Return (X, Y) of the center of cell containing provided text 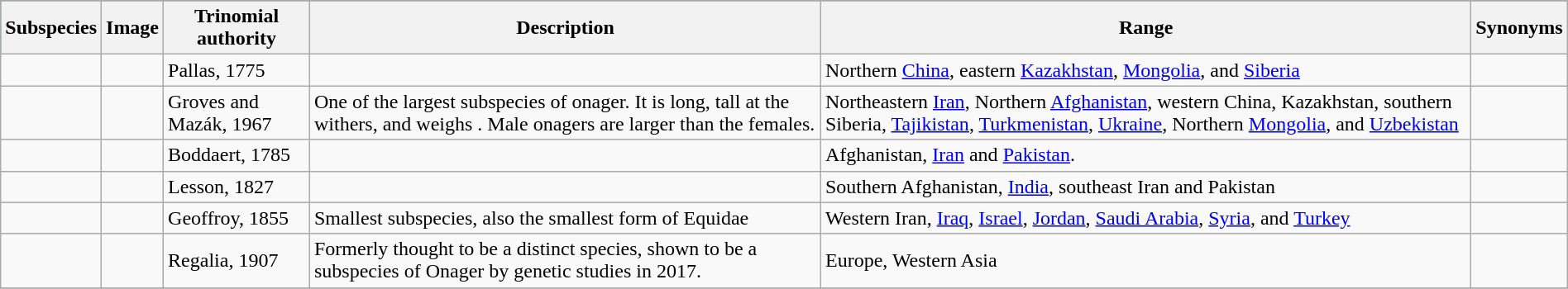
Range (1145, 28)
Southern Afghanistan, India, southeast Iran and Pakistan (1145, 187)
Western Iran, Iraq, Israel, Jordan, Saudi Arabia, Syria, and Turkey (1145, 218)
Europe, Western Asia (1145, 261)
Trinomial authority (237, 28)
One of the largest subspecies of onager. It is long, tall at the withers, and weighs . Male onagers are larger than the females. (565, 112)
Image (132, 28)
Pallas, 1775 (237, 70)
Smallest subspecies, also the smallest form of Equidae (565, 218)
Synonyms (1519, 28)
Groves and Mazák, 1967 (237, 112)
Lesson, 1827 (237, 187)
Description (565, 28)
Geoffroy, 1855 (237, 218)
Subspecies (51, 28)
Formerly thought to be a distinct species, shown to be a subspecies of Onager by genetic studies in 2017. (565, 261)
Boddaert, 1785 (237, 155)
Afghanistan, Iran and Pakistan. (1145, 155)
Northern China, eastern Kazakhstan, Mongolia, and Siberia (1145, 70)
Regalia, 1907 (237, 261)
